Output the (X, Y) coordinate of the center of the cell containing the given text.  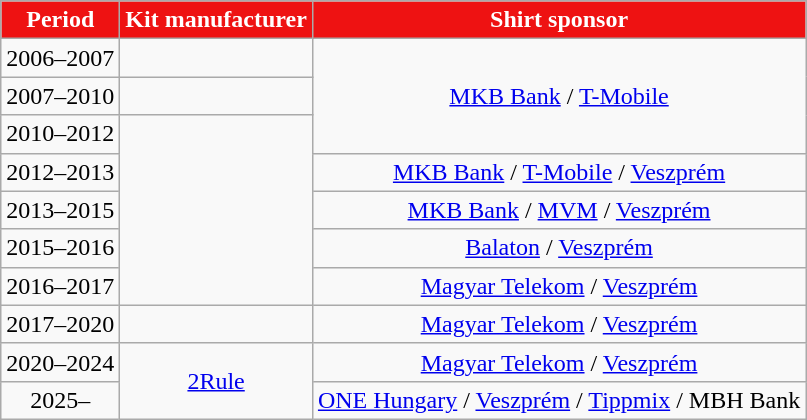
2Rule (216, 381)
Shirt sponsor (558, 20)
MKB Bank / T-Mobile / Veszprém (558, 172)
2013–2015 (60, 210)
2015–2016 (60, 248)
2017–2020 (60, 324)
2010–2012 (60, 134)
Period (60, 20)
2016–2017 (60, 286)
2007–2010 (60, 96)
2012–2013 (60, 172)
MKB Bank / T-Mobile (558, 96)
ONE Hungary / Veszprém / Tippmix / MBH Bank (558, 400)
2006–2007 (60, 58)
Balaton / Veszprém (558, 248)
Kit manufacturer (216, 20)
MKB Bank / MVM / Veszprém (558, 210)
2020–2024 (60, 362)
2025– (60, 400)
